Locate the cell with the specified text and output its [X, Y] center coordinate. 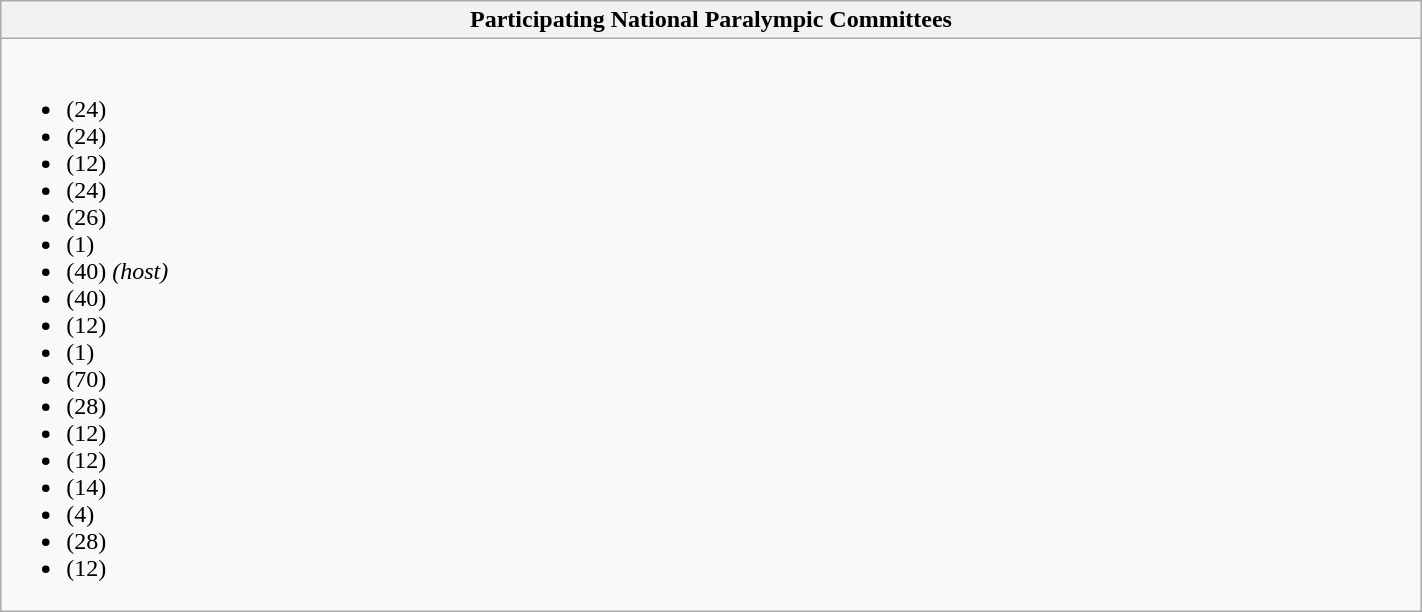
Participating National Paralympic Committees [711, 20]
(24) (24) (12) (24) (26) (1) (40) (host) (40) (12) (1) (70) (28) (12) (12) (14) (4) (28) (12) [711, 325]
